Provide the [X, Y] coordinate of the cell's center where the given text is located.  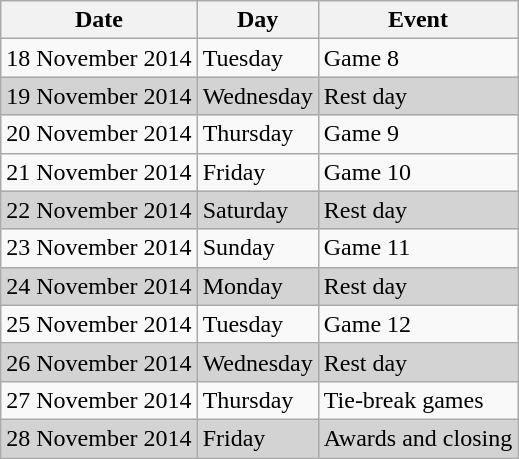
Game 9 [418, 134]
Tie-break games [418, 400]
Game 10 [418, 172]
Date [99, 20]
Sunday [258, 248]
Monday [258, 286]
Game 8 [418, 58]
25 November 2014 [99, 324]
24 November 2014 [99, 286]
23 November 2014 [99, 248]
Saturday [258, 210]
26 November 2014 [99, 362]
27 November 2014 [99, 400]
Event [418, 20]
18 November 2014 [99, 58]
Game 11 [418, 248]
Awards and closing [418, 438]
22 November 2014 [99, 210]
Game 12 [418, 324]
20 November 2014 [99, 134]
21 November 2014 [99, 172]
28 November 2014 [99, 438]
19 November 2014 [99, 96]
Day [258, 20]
